Provide the [X, Y] coordinate of the cell's center where the given text is located.  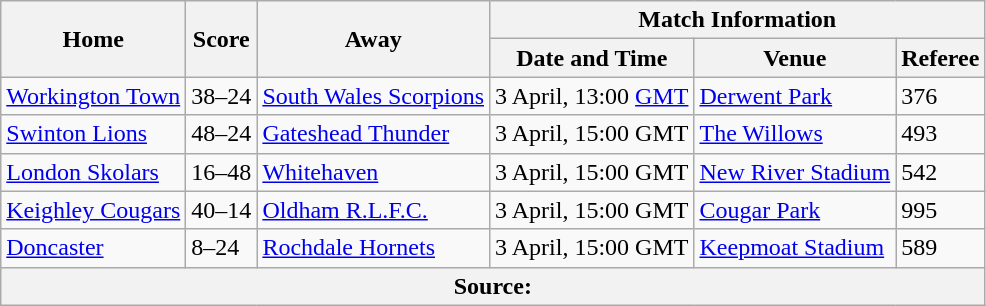
Derwent Park [795, 96]
376 [940, 96]
48–24 [222, 134]
Workington Town [94, 96]
Venue [795, 58]
Rochdale Hornets [374, 248]
8–24 [222, 248]
London Skolars [94, 172]
Whitehaven [374, 172]
40–14 [222, 210]
16–48 [222, 172]
38–24 [222, 96]
Home [94, 39]
Keepmoat Stadium [795, 248]
Date and Time [592, 58]
Score [222, 39]
493 [940, 134]
542 [940, 172]
New River Stadium [795, 172]
South Wales Scorpions [374, 96]
Away [374, 39]
The Willows [795, 134]
Oldham R.L.F.C. [374, 210]
Match Information [738, 20]
Referee [940, 58]
995 [940, 210]
Keighley Cougars [94, 210]
Doncaster [94, 248]
589 [940, 248]
Cougar Park [795, 210]
Source: [493, 286]
Gateshead Thunder [374, 134]
3 April, 13:00 GMT [592, 96]
Swinton Lions [94, 134]
